Identify which cell holds the provided text, then report its [X, Y] central coordinate. 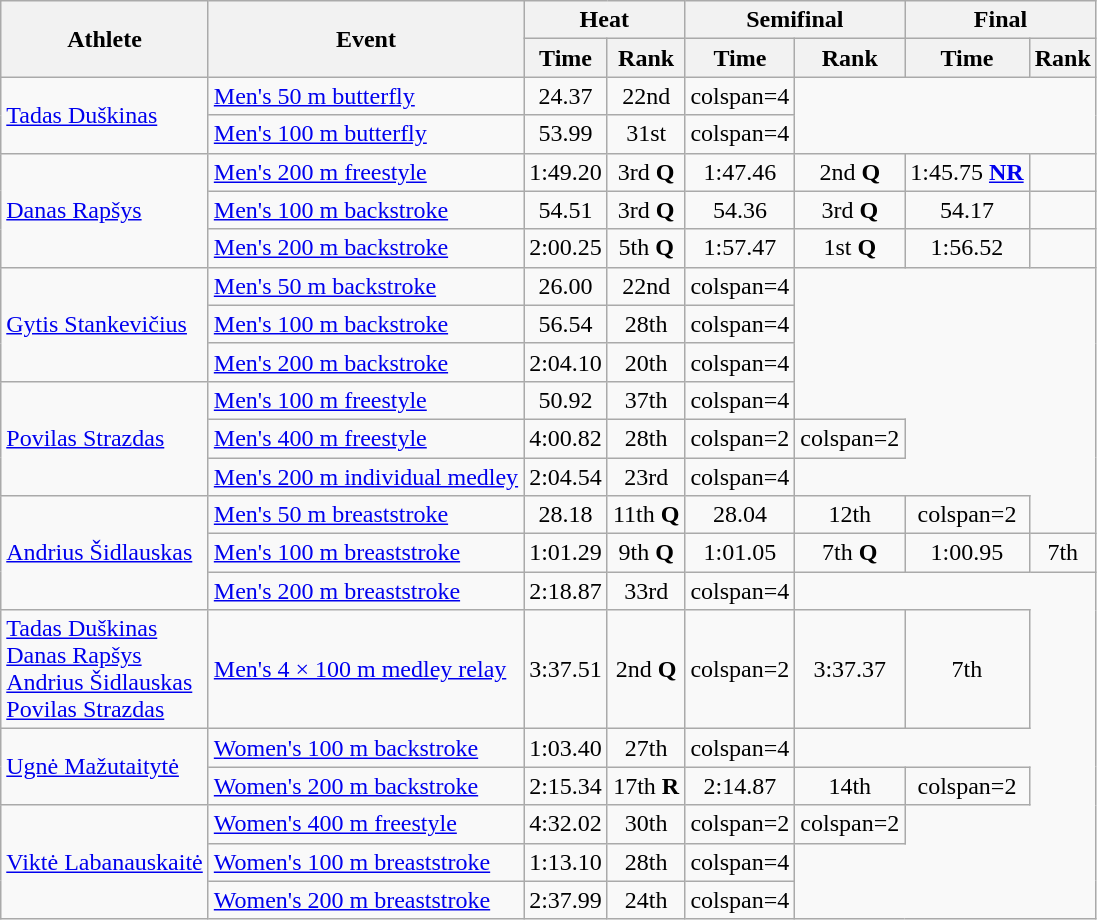
11th Q [646, 515]
12th [850, 515]
1:56.52 [967, 248]
27th [646, 748]
1:00.95 [967, 553]
24.37 [566, 96]
4:32.02 [566, 824]
4:00.82 [566, 438]
Event [366, 39]
Women's 400 m freestyle [366, 824]
9th Q [646, 553]
Athlete [105, 39]
Men's 200 m individual medley [366, 477]
Men's 4 × 100 m medley relay [366, 670]
3:37.51 [566, 670]
Men's 50 m butterfly [366, 96]
Viktė Labanauskaitė [105, 862]
2:37.99 [566, 900]
1:47.46 [740, 172]
1:49.20 [566, 172]
Men's 200 m breaststroke [366, 591]
28.18 [566, 515]
2:04.10 [566, 362]
2:18.87 [566, 591]
Men's 50 m breaststroke [366, 515]
Men's 200 m freestyle [366, 172]
54.17 [967, 210]
1:01.29 [566, 553]
23rd [646, 477]
Povilas Strazdas [105, 438]
50.92 [566, 400]
Women's 200 m breaststroke [366, 900]
28.04 [740, 515]
37th [646, 400]
Andrius Šidlauskas [105, 553]
Tadas DuškinasDanas RapšysAndrius ŠidlauskasPovilas Strazdas [105, 670]
26.00 [566, 286]
Final [1001, 20]
Men's 100 m breaststroke [366, 553]
17th R [646, 786]
1:13.10 [566, 862]
31st [646, 134]
30th [646, 824]
Men's 400 m freestyle [366, 438]
1:45.75 NR [967, 172]
2:15.34 [566, 786]
24th [646, 900]
7th Q [850, 553]
Women's 100 m backstroke [366, 748]
Women's 200 m backstroke [366, 786]
56.54 [566, 324]
Heat [604, 20]
Tadas Duškinas [105, 115]
Men's 100 m butterfly [366, 134]
53.99 [566, 134]
2:00.25 [566, 248]
20th [646, 362]
1:01.05 [740, 553]
33rd [646, 591]
Gytis Stankevičius [105, 324]
Women's 100 m breaststroke [366, 862]
1st Q [850, 248]
Ugnė Mažutaitytė [105, 767]
2:14.87 [740, 786]
3:37.37 [850, 670]
Men's 100 m freestyle [366, 400]
1:03.40 [566, 748]
Semifinal [795, 20]
5th Q [646, 248]
14th [850, 786]
Danas Rapšys [105, 210]
1:57.47 [740, 248]
Men's 50 m backstroke [366, 286]
2:04.54 [566, 477]
54.51 [566, 210]
54.36 [740, 210]
